Output the (x, y) coordinate of the center of the cell containing the given text.  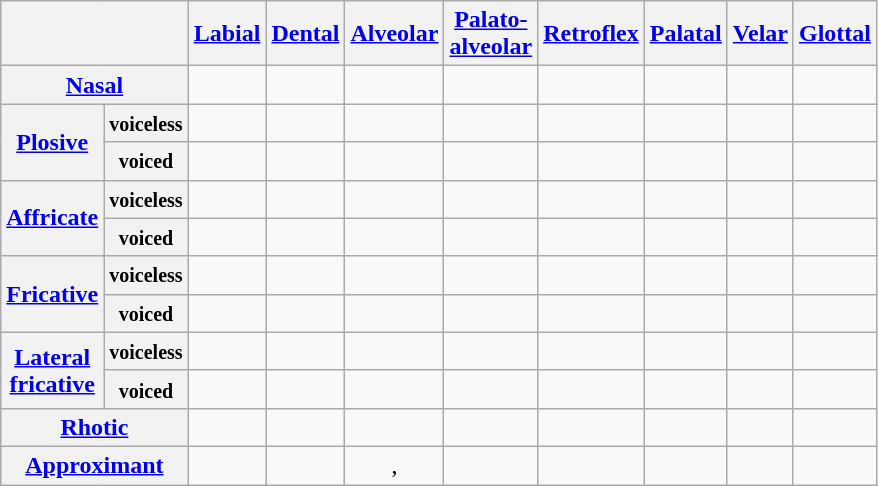
Fricative (52, 294)
Approximant (94, 465)
Labial (227, 34)
Plosive (52, 142)
Dental (306, 34)
Alveolar (394, 34)
Velar (760, 34)
, (394, 465)
Palato-alveolar (491, 34)
Glottal (834, 34)
Rhotic (94, 427)
Affricate (52, 218)
Lateralfricative (52, 370)
Palatal (686, 34)
Retroflex (592, 34)
Nasal (94, 85)
